From the cell containing the given text, extract its center point as [x, y] coordinate. 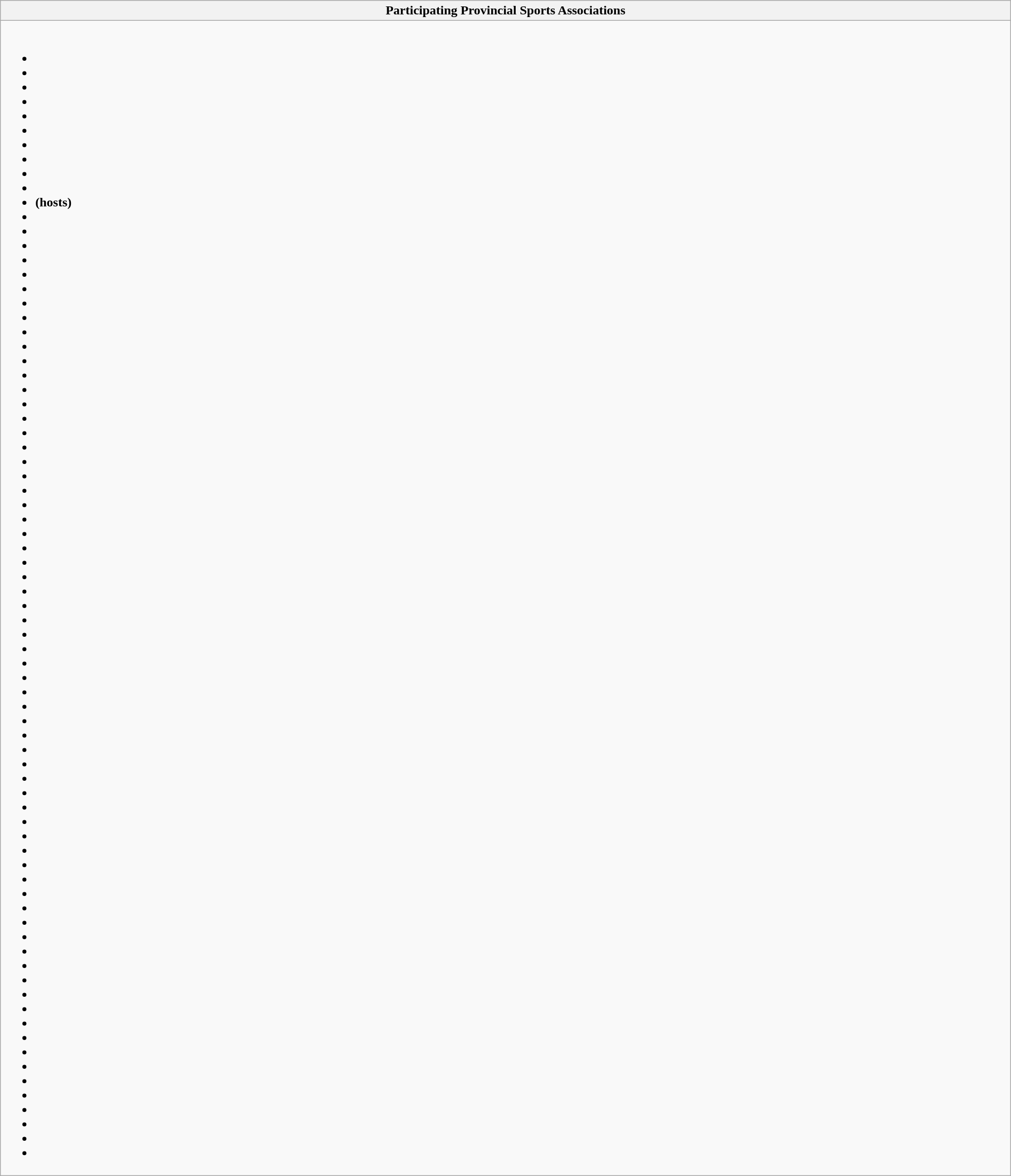
Participating Provincial Sports Associations [505, 11]
(hosts) [505, 598]
